Extract the [x, y] coordinate from the center of the cell holding the provided text.  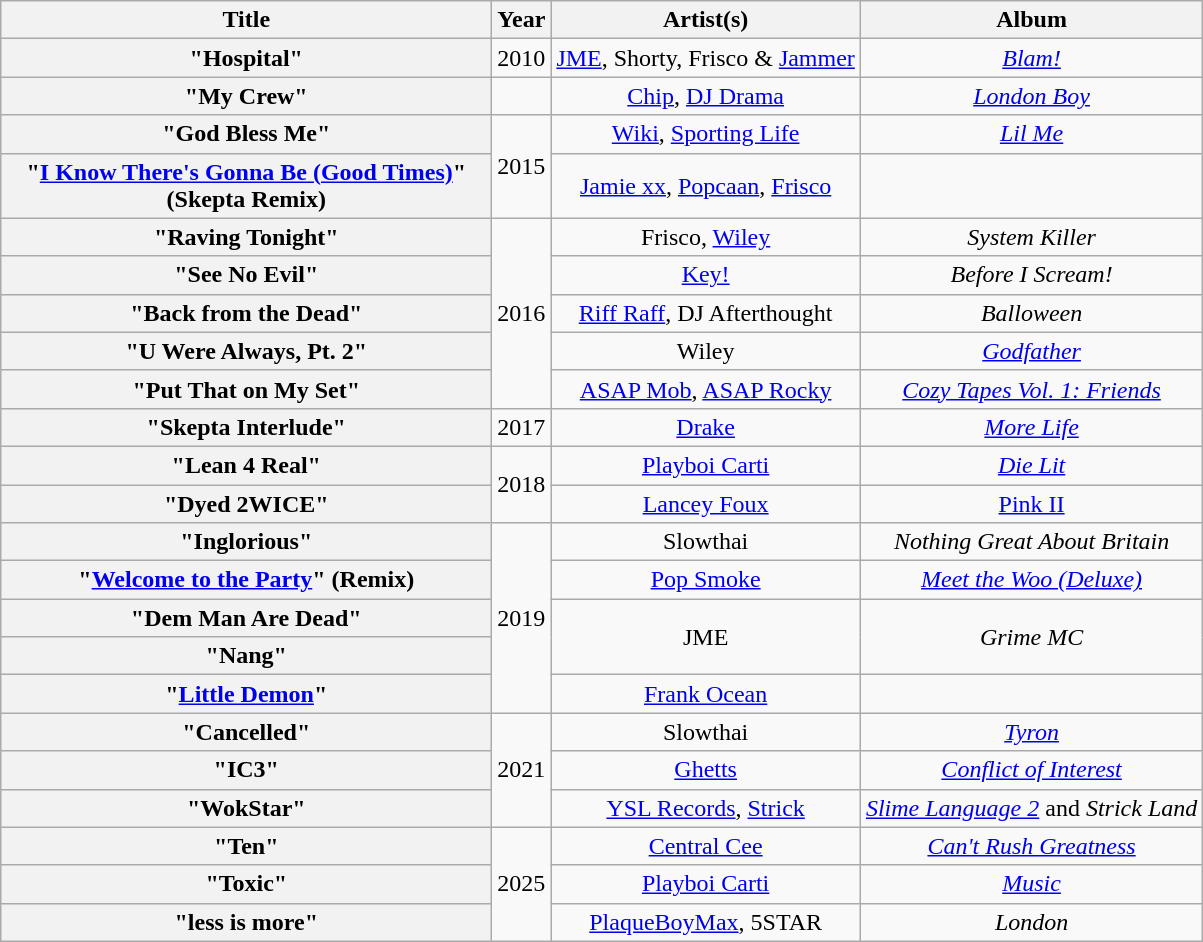
Godfather [1031, 351]
"less is more" [246, 922]
"Toxic" [246, 884]
"I Know There's Gonna Be (Good Times)"(Skepta Remix) [246, 186]
"See No Evil" [246, 275]
London Boy [1031, 96]
Wiki, Sporting Life [706, 134]
Music [1031, 884]
Grime MC [1031, 637]
Balloween [1031, 313]
"U Were Always, Pt. 2" [246, 351]
YSL Records, Strick [706, 808]
Drake [706, 427]
Pink II [1031, 503]
Frank Ocean [706, 694]
"Dem Man Are Dead" [246, 618]
Lil Me [1031, 134]
JME [706, 637]
"Welcome to the Party" (Remix) [246, 580]
Riff Raff, DJ Afterthought [706, 313]
System Killer [1031, 237]
ASAP Mob, ASAP Rocky [706, 389]
"Skepta Interlude" [246, 427]
2010 [522, 58]
2019 [522, 618]
Artist(s) [706, 20]
"IC3" [246, 770]
Slime Language 2 and Strick Land [1031, 808]
"WokStar" [246, 808]
Lancey Foux [706, 503]
Blam! [1031, 58]
"Dyed 2WICE" [246, 503]
Central Cee [706, 846]
"Back from the Dead" [246, 313]
Conflict of Interest [1031, 770]
Title [246, 20]
"God Bless Me" [246, 134]
Chip, DJ Drama [706, 96]
"Little Demon" [246, 694]
2017 [522, 427]
Ghetts [706, 770]
Nothing Great About Britain [1031, 542]
"Put That on My Set" [246, 389]
Wiley [706, 351]
Year [522, 20]
JME, Shorty, Frisco & Jammer [706, 58]
2025 [522, 884]
More Life [1031, 427]
Jamie xx, Popcaan, Frisco [706, 186]
2021 [522, 770]
Die Lit [1031, 465]
"Nang" [246, 656]
"Cancelled" [246, 732]
Can't Rush Greatness [1031, 846]
Frisco, Wiley [706, 237]
2018 [522, 484]
Pop Smoke [706, 580]
"Ten" [246, 846]
2015 [522, 166]
"Hospital" [246, 58]
"Inglorious" [246, 542]
2016 [522, 313]
Before I Scream! [1031, 275]
Album [1031, 20]
Cozy Tapes Vol. 1: Friends [1031, 389]
PlaqueBoyMax, 5STAR [706, 922]
London [1031, 922]
Tyron [1031, 732]
"My Crew" [246, 96]
"Lean 4 Real" [246, 465]
"Raving Tonight" [246, 237]
Key! [706, 275]
Meet the Woo (Deluxe) [1031, 580]
